Return [X, Y] of the center of cell containing provided text 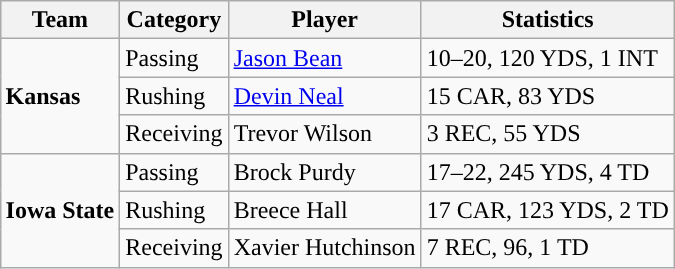
Player [324, 20]
17–22, 245 YDS, 4 TD [548, 172]
17 CAR, 123 YDS, 2 TD [548, 210]
Jason Bean [324, 58]
10–20, 120 YDS, 1 INT [548, 58]
Trevor Wilson [324, 134]
Category [174, 20]
Kansas [60, 96]
Iowa State [60, 210]
Team [60, 20]
3 REC, 55 YDS [548, 134]
Statistics [548, 20]
Devin Neal [324, 96]
15 CAR, 83 YDS [548, 96]
7 REC, 96, 1 TD [548, 248]
Brock Purdy [324, 172]
Xavier Hutchinson [324, 248]
Breece Hall [324, 210]
